Output the (x, y) coordinate of the center of the cell containing the given text.  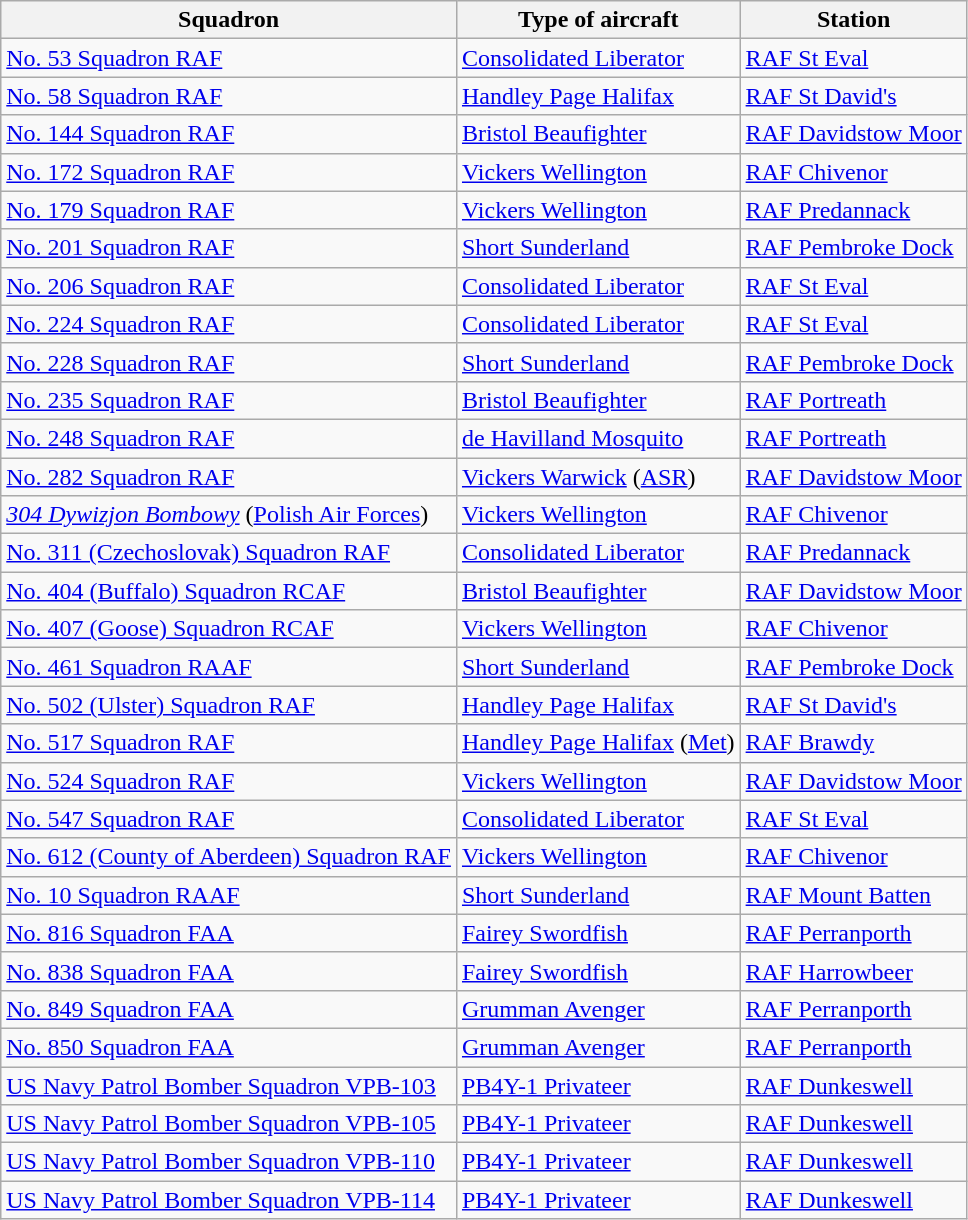
US Navy Patrol Bomber Squadron VPB-114 (229, 1200)
US Navy Patrol Bomber Squadron VPB-103 (229, 1085)
No. 179 Squadron RAF (229, 210)
Squadron (229, 20)
No. 849 Squadron FAA (229, 1009)
RAF Brawdy (854, 743)
No. 612 (County of Aberdeen) Squadron RAF (229, 857)
No. 201 Squadron RAF (229, 248)
No. 248 Squadron RAF (229, 438)
No. 524 Squadron RAF (229, 781)
No. 224 Squadron RAF (229, 324)
No. 404 (Buffalo) Squadron RCAF (229, 591)
US Navy Patrol Bomber Squadron VPB-110 (229, 1162)
RAF Mount Batten (854, 895)
Station (854, 20)
No. 547 Squadron RAF (229, 819)
No. 235 Squadron RAF (229, 400)
No. 282 Squadron RAF (229, 477)
Handley Page Halifax (Met) (598, 743)
RAF Harrowbeer (854, 971)
No. 502 (Ulster) Squadron RAF (229, 705)
No. 517 Squadron RAF (229, 743)
304 Dywizjon Bombowy (Polish Air Forces) (229, 515)
No. 816 Squadron FAA (229, 933)
No. 10 Squadron RAAF (229, 895)
Vickers Warwick (ASR) (598, 477)
No. 144 Squadron RAF (229, 134)
No. 461 Squadron RAAF (229, 667)
No. 838 Squadron FAA (229, 971)
No. 172 Squadron RAF (229, 172)
Type of aircraft (598, 20)
No. 407 (Goose) Squadron RCAF (229, 629)
No. 228 Squadron RAF (229, 362)
No. 206 Squadron RAF (229, 286)
No. 58 Squadron RAF (229, 96)
de Havilland Mosquito (598, 438)
No. 53 Squadron RAF (229, 58)
No. 850 Squadron FAA (229, 1047)
No. 311 (Czechoslovak) Squadron RAF (229, 553)
US Navy Patrol Bomber Squadron VPB-105 (229, 1124)
